Find where the given text appears and provide that cell's center as [X, Y] coordinate. 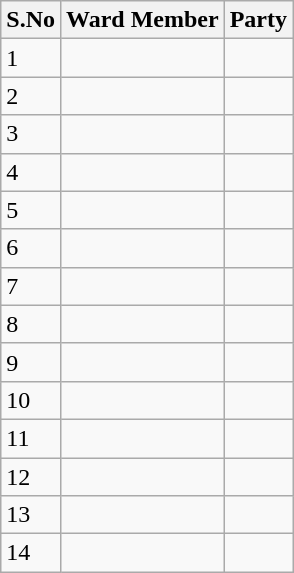
Ward Member [142, 20]
14 [31, 553]
9 [31, 362]
4 [31, 172]
Party [258, 20]
11 [31, 438]
3 [31, 134]
2 [31, 96]
S.No [31, 20]
8 [31, 324]
12 [31, 477]
5 [31, 210]
10 [31, 400]
13 [31, 515]
6 [31, 248]
7 [31, 286]
1 [31, 58]
